Return the [X, Y] coordinate for the center point of the cell that contains the specified text.  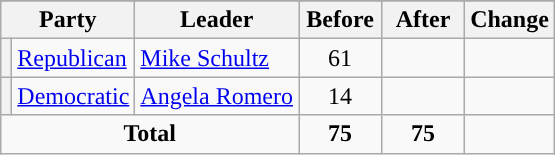
Before [340, 20]
14 [340, 96]
Democratic [74, 96]
61 [340, 58]
Total [150, 134]
Angela Romero [217, 96]
Change [510, 20]
After [424, 20]
Mike Schultz [217, 58]
Republican [74, 58]
Party [68, 20]
Leader [217, 20]
